Output the [X, Y] coordinate of the center of the cell containing the given text.  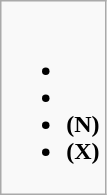
(N) (X) [53, 98]
